Search for the cell housing the specified text and yield its (X, Y) center coordinate. 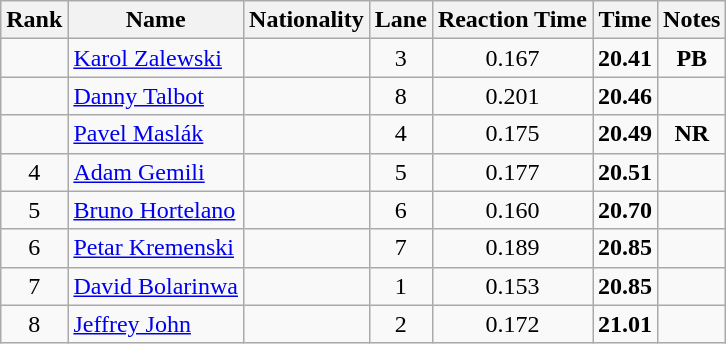
20.49 (626, 134)
20.51 (626, 172)
20.41 (626, 58)
Bruno Hortelano (156, 210)
Karol Zalewski (156, 58)
0.177 (512, 172)
PB (692, 58)
Notes (692, 20)
0.153 (512, 286)
0.172 (512, 324)
0.167 (512, 58)
Reaction Time (512, 20)
0.189 (512, 248)
1 (400, 286)
21.01 (626, 324)
3 (400, 58)
20.46 (626, 96)
Rank (34, 20)
Petar Kremenski (156, 248)
Jeffrey John (156, 324)
20.70 (626, 210)
Danny Talbot (156, 96)
Name (156, 20)
0.201 (512, 96)
Time (626, 20)
Nationality (307, 20)
David Bolarinwa (156, 286)
Pavel Maslák (156, 134)
NR (692, 134)
0.160 (512, 210)
Lane (400, 20)
Adam Gemili (156, 172)
2 (400, 324)
0.175 (512, 134)
